Pinpoint the cell where the given text exists, returning its [X, Y] midpoint coordinate. 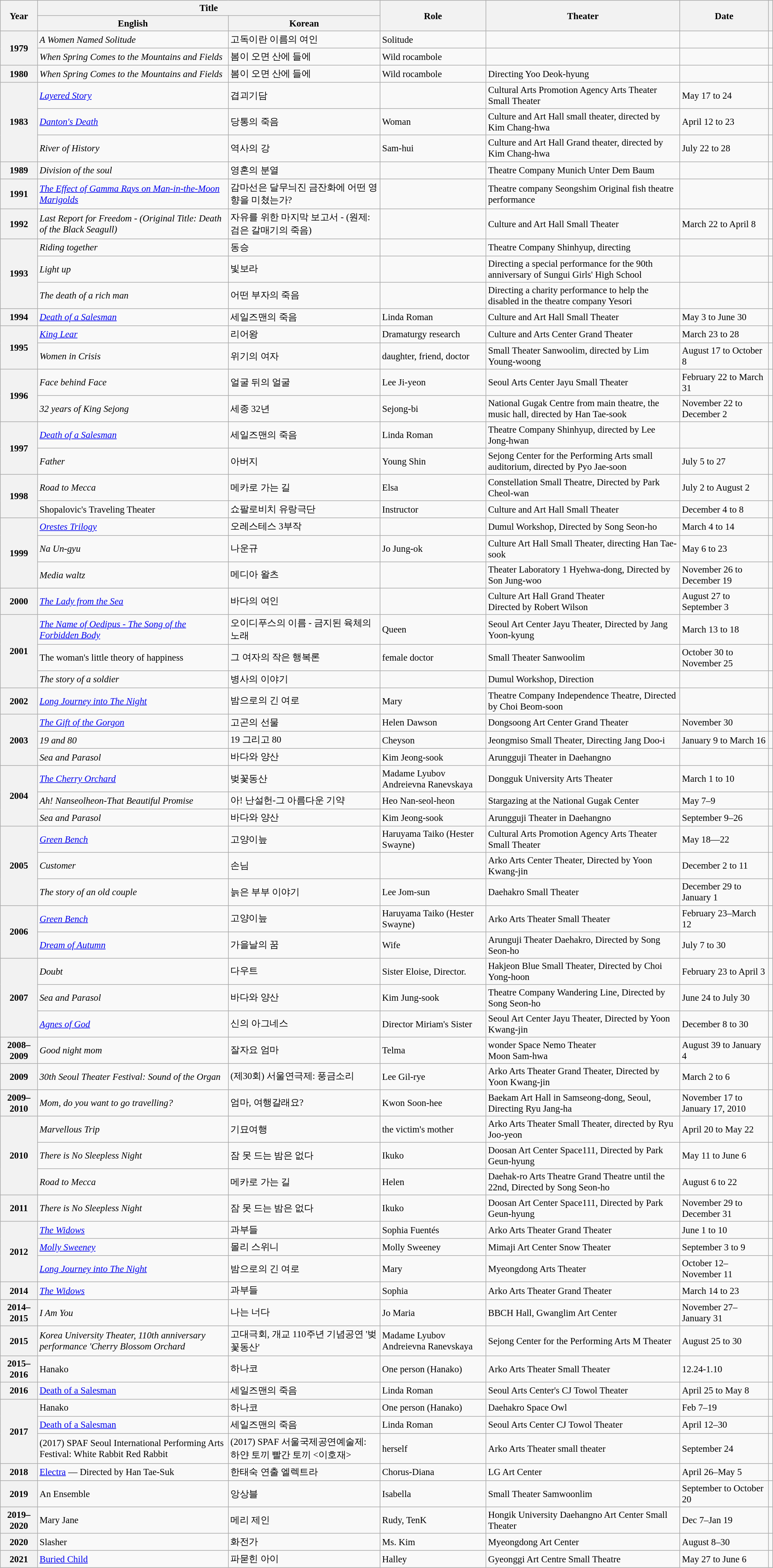
August 39 to January 4 [724, 1050]
(2017) SPAF Seoul International Performing Arts Festival: White Rabbit Red Rabbit [133, 1449]
Arko Arts Theater small theater [583, 1449]
May 7–9 [724, 801]
화전가 [304, 1542]
April 26–May 5 [724, 1472]
어떤 부자의 죽음 [304, 295]
Theatre Company Shinhyup, directed by Lee Jong-hwan [583, 436]
Woman [433, 122]
고독이란 이름의 여인 [304, 40]
March 23 to 28 [724, 334]
May 6 to 23 [724, 548]
The Cherry Orchard [133, 779]
The Gift of the Gorgon [133, 723]
The Lady from the Sea [133, 601]
Sophia Fuentés [433, 1230]
Dec 7–Jan 19 [724, 1520]
Daehakro Small Theater [583, 892]
2014–2015 [19, 1312]
(제30회) 서울연극제: 풍금소리 [304, 1077]
당통의 죽음 [304, 122]
Culture and Arts Center Grand Theater [583, 334]
1996 [19, 396]
English [133, 23]
July 7 to 30 [724, 945]
Arunguji Theater Daehakro, Directed by Song Seon-ho [583, 945]
Layered Story [133, 95]
Theatre Company Independence Theatre, Directed by Choi Beom-soon [583, 701]
Hakjeon Blue Small Theater, Directed by Choi Yong-hoon [583, 971]
자유를 위한 마지막 보고서 - (원제: 검은 갈매기의 죽음) [304, 224]
August 27 to September 3 [724, 601]
October 12–November 11 [724, 1269]
April 12 to 23 [724, 122]
Lee Jom-sun [433, 892]
가을날의 꿈 [304, 945]
32 years of King Sejong [133, 409]
2010 [19, 1156]
얼굴 뒤의 얼굴 [304, 383]
Lee Ji-yeon [433, 383]
June 24 to July 30 [724, 997]
Daehak-ro Arts Theatre Grand Theatre until the 22nd, Directed by Song Seon-ho [583, 1182]
July 22 to 28 [724, 148]
리어왕 [304, 334]
Culture and Art Hall small theater, directed by Kim Chang-hwa [583, 122]
동승 [304, 247]
The Effect of Gamma Rays on Man-in-the-Moon Marigolds [133, 194]
female doctor [433, 657]
Arko Arts Theater Small Theater, directed by Ryu Joo-yeon [583, 1130]
daughter, friend, doctor [433, 356]
1989 [19, 170]
2017 [19, 1431]
Myeongdong Arts Theater [583, 1269]
고곤의 선물 [304, 723]
2019–2020 [19, 1520]
고대극회, 개교 110주년 기념공연 '벚꽃동산' [304, 1341]
2003 [19, 740]
Korean [304, 23]
벚꽃동산 [304, 779]
1992 [19, 224]
19 그리고 80 [304, 740]
Orestes Trilogy [133, 526]
April 12–30 [724, 1425]
December 4 to 8 [724, 509]
Feb 7–19 [724, 1408]
The Name of Oedipus - The Song of the Forbidden Body [133, 629]
A Women Named Solitude [133, 40]
Seoul Arts Center's CJ Towol Theater [583, 1391]
감마선은 달무늬진 금잔화에 어떤 영향을 미쳤는가? [304, 194]
Division of the soul [133, 170]
The story of a soldier [133, 679]
November 17 to January 17, 2010 [724, 1103]
Stargazing at the National Gugak Center [583, 801]
Kim Jung-sook [433, 997]
Media waltz [133, 575]
신의 아그네스 [304, 1024]
Jeongmiso Small Theater, Directing Jang Doo-i [583, 740]
파묻힌 아이 [304, 1559]
Jo Jung-ok [433, 548]
2006 [19, 931]
Dumul Workshop, Direction [583, 679]
1979 [19, 48]
Gyeonggi Art Centre Small Theatre [583, 1559]
Myeongdong Art Center [583, 1542]
February 23 to April 3 [724, 971]
2002 [19, 701]
2014 [19, 1291]
30th Seoul Theater Festival: Sound of the Organ [133, 1077]
Face behind Face [133, 383]
National Gugak Centre from main theatre, the music hall, directed by Han Tae-sook [583, 409]
Directing Yoo Deok-hyung [583, 74]
1999 [19, 553]
April 25 to May 8 [724, 1391]
February 22 to March 31 [724, 383]
March 14 to 23 [724, 1291]
March 4 to 14 [724, 526]
Helen Dawson [433, 723]
The woman's little theory of happiness [133, 657]
Halley [433, 1559]
May 3 to June 30 [724, 317]
바다의 여인 [304, 601]
November 29 to December 31 [724, 1209]
2001 [19, 651]
Baekam Art Hall in Samseong-dong, Seoul, Directing Ryu Jang-ha [583, 1103]
한태숙 연출 엘렉트라 [304, 1472]
(2017) SPAF 서울국제공연예술제: 하얀 토끼 빨간 토끼 <이호재> [304, 1449]
Constellation Small Theatre, Directed by Park Cheol-wan [583, 488]
잘자요 엄마 [304, 1050]
August 17 to October 8 [724, 356]
2021 [19, 1559]
1995 [19, 347]
March 1 to 10 [724, 779]
Solitude [433, 40]
2016 [19, 1391]
January 9 to March 16 [724, 740]
Role [433, 15]
Rudy, TenK [433, 1520]
Last Report for Freedom - (Original Title: Death of the Black Seagull) [133, 224]
아! 난설헌-그 아름다운 기약 [304, 801]
November 26 to December 19 [724, 575]
Customer [133, 866]
March 22 to April 8 [724, 224]
2012 [19, 1252]
July 5 to 27 [724, 462]
Sam-hui [433, 148]
1983 [19, 122]
Mary Jane [133, 1520]
May 11 to June 6 [724, 1156]
오레스테스 3부작 [304, 526]
October 30 to November 25 [724, 657]
기묘여행 [304, 1130]
나운규 [304, 548]
Kwon Soon-hee [433, 1103]
Daehakro Space Owl [583, 1408]
Shopalovic's Traveling Theater [133, 509]
Cheyson [433, 740]
Dumul Workshop, Directed by Song Seon-ho [583, 526]
March 2 to 6 [724, 1077]
Light up [133, 269]
Mom, do you want to go travelling? [133, 1103]
메디아 왈츠 [304, 575]
2009–2010 [19, 1103]
세종 32년 [304, 409]
Telma [433, 1050]
BBCH Hall, Gwanglim Art Center [583, 1312]
2005 [19, 866]
Electra — Directed by Han Tae-Suk [133, 1472]
Directing a special performance for the 90th anniversary of Sungui Girls' High School [583, 269]
August 25 to 30 [724, 1341]
November 30 [724, 723]
19 and 80 [133, 740]
the victim's mother [433, 1130]
Agnes of God [133, 1024]
2018 [19, 1472]
Seoul Arts Center Jayu Small Theater [583, 383]
Instructor [433, 509]
Theater [583, 15]
May 18—22 [724, 839]
August 8–30 [724, 1542]
Seoul Art Center Jayu Theater, Directed by Jang Yoon-kyung [583, 629]
Sophia [433, 1291]
늙은 부부 이야기 [304, 892]
May 27 to June 6 [724, 1559]
그 여자의 작은 행복론 [304, 657]
Seoul Art Center Jayu Theater, Directed by Yoon Kwang-jin [583, 1024]
Small Theater Sanwoolim [583, 657]
Father [133, 462]
Na Un-gyu [133, 548]
2009 [19, 1077]
Arko Arts Center Theater, Directed by Yoon Kwang-jin [583, 866]
Wife [433, 945]
Dongsoong Art Center Grand Theater [583, 723]
Director Miriam's Sister [433, 1024]
1993 [19, 273]
River of History [133, 148]
병사의 이야기 [304, 679]
Culture and Art Hall Grand theater, directed by Kim Chang-hwa [583, 148]
September 24 [724, 1449]
1998 [19, 497]
The story of an old couple [133, 892]
September to October 20 [724, 1494]
나는 너다 [304, 1312]
herself [433, 1449]
Dongguk University Arts Theater [583, 779]
겹괴기담 [304, 95]
Lee Gil-rye [433, 1077]
Good night mom [133, 1050]
Sejong-bi [433, 409]
Marvellous Trip [133, 1130]
쇼팔로비치 유랑극단 [304, 509]
Elsa [433, 488]
오이디푸스의 이름 - 금지된 육체의 노래 [304, 629]
2015–2016 [19, 1369]
아버지 [304, 462]
Danton's Death [133, 122]
Directing a charity performance to help the disabled in the theatre company Yesori [583, 295]
Queen [433, 629]
April 20 to May 22 [724, 1130]
Sister Eloise, Director. [433, 971]
Ms. Kim [433, 1542]
1997 [19, 449]
July 2 to August 2 [724, 488]
2015 [19, 1341]
앙상블 [304, 1494]
2004 [19, 796]
Young Shin [433, 462]
September 9–26 [724, 818]
Sejong Center for the Performing Arts small auditorium, directed by Pyo Jae-soon [583, 462]
2020 [19, 1542]
Women in Crisis [133, 356]
1980 [19, 74]
wonder Space Nemo TheaterMoon Sam-hwa [583, 1050]
Riding together [133, 247]
Isabella [433, 1494]
메리 제인 [304, 1520]
1994 [19, 317]
December 8 to 30 [724, 1024]
Heo Nan-seol-heon [433, 801]
12.24-1.10 [724, 1369]
영혼의 분열 [304, 170]
Chorus-Diana [433, 1472]
Culture Art Hall Small Theater, directing Han Tae-sook [583, 548]
Dream of Autumn [133, 945]
May 17 to 24 [724, 95]
위기의 여자 [304, 356]
November 27–January 31 [724, 1312]
Helen [433, 1182]
June 1 to 10 [724, 1230]
2007 [19, 997]
Small Theater Samwoonlim [583, 1494]
몰리 스위니 [304, 1247]
February 23–March 12 [724, 918]
2019 [19, 1494]
Title [209, 8]
The death of a rich man [133, 295]
Theatre Company Munich Unter Dem Baum [583, 170]
엄마, 여행갈래요? [304, 1103]
Korea University Theater, 110th anniversary performance 'Cherry Blossom Orchard [133, 1341]
Date [724, 15]
December 29 to January 1 [724, 892]
2008–2009 [19, 1050]
Doubt [133, 971]
Small Theater Sanwoolim, directed by Lim Young-woong [583, 356]
March 13 to 18 [724, 629]
역사의 강 [304, 148]
An Ensemble [133, 1494]
Slasher [133, 1542]
Culture Art Hall Grand TheaterDirected by Robert Wilson [583, 601]
I Am You [133, 1312]
Buried Child [133, 1559]
August 6 to 22 [724, 1182]
September 3 to 9 [724, 1247]
December 2 to 11 [724, 866]
Year [19, 15]
Ah! Nanseolheon-That Beautiful Promise [133, 801]
다우트 [304, 971]
Sejong Center for the Performing Arts M Theater [583, 1341]
King Lear [133, 334]
Theatre Company Shinhyup, directing [583, 247]
Seoul Arts Center CJ Towol Theater [583, 1425]
Mimaji Art Center Snow Theater [583, 1247]
2000 [19, 601]
LG Art Center [583, 1472]
1991 [19, 194]
Theatre company Seongshim Original fish theatre performance [583, 194]
November 22 to December 2 [724, 409]
2011 [19, 1209]
Theatre Company Wandering Line, Directed by Song Seon-ho [583, 997]
Hongik University Daehangno Art Center Small Theater [583, 1520]
Jo Maria [433, 1312]
손님 [304, 866]
Arko Arts Theater Grand Theater, Directed by Yoon Kwang-jin [583, 1077]
Dramaturgy research [433, 334]
Theater Laboratory 1 Hyehwa-dong, Directed by Son Jung-woo [583, 575]
빛보라 [304, 269]
